Determine the (x, y) coordinate at the center of the cell enclosing the given text.  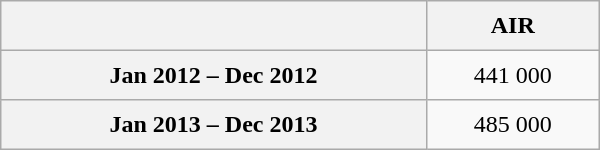
485 000 (512, 125)
441 000 (512, 75)
Jan 2013 – Dec 2013 (214, 125)
AIR (512, 26)
Jan 2012 – Dec 2012 (214, 75)
